Extract the (x, y) coordinate from the center of the cell holding the provided text.  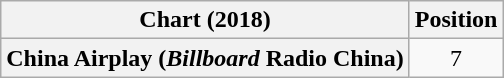
Position (456, 20)
China Airplay (Billboard Radio China) (205, 58)
7 (456, 58)
Chart (2018) (205, 20)
